Provide the [x, y] coordinate of the cell's center where the given text is located.  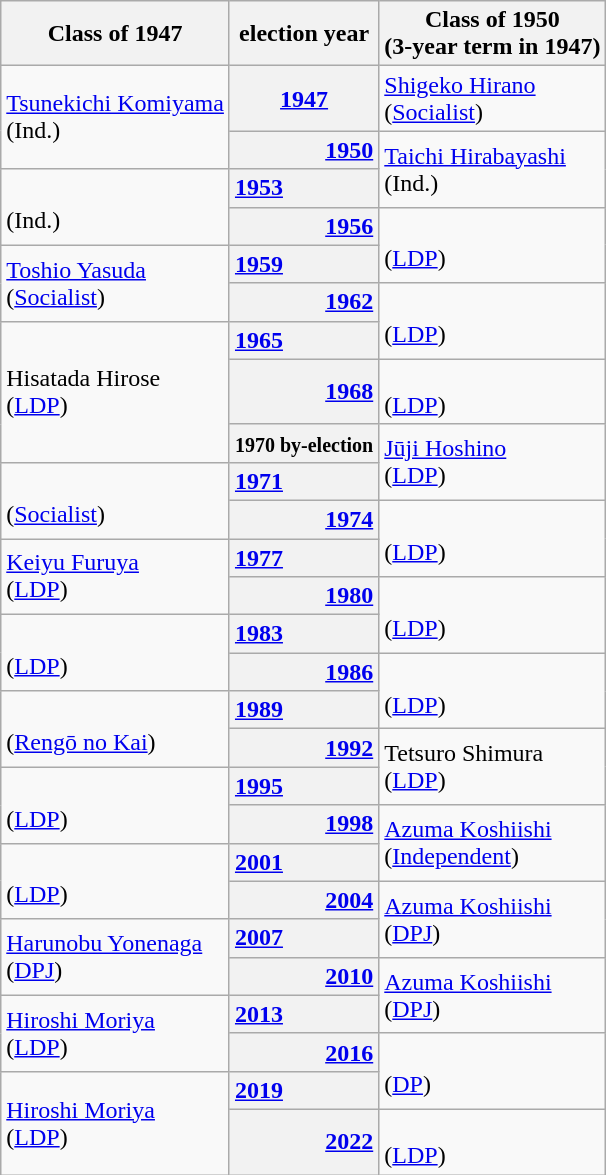
1998 [304, 824]
Shigeko Hirano(Socialist) [492, 98]
election year [304, 34]
2022 [304, 1142]
1965 [304, 340]
2004 [304, 900]
Harunobu Yonenaga(DPJ) [116, 957]
2016 [304, 1052]
Tsunekichi Komiyama(Ind.) [116, 118]
2010 [304, 976]
Azuma Koshiishi(Independent) [492, 843]
1959 [304, 264]
1983 [304, 634]
1986 [304, 672]
2001 [304, 862]
1962 [304, 302]
Class of 1950(3-year term in 1947) [492, 34]
1974 [304, 519]
(Ind.) [116, 207]
1971 [304, 481]
2013 [304, 1014]
Jūji Hoshino(LDP) [492, 462]
(Socialist) [116, 500]
1980 [304, 596]
1968 [304, 392]
1992 [304, 748]
Tetsuro Shimura(LDP) [492, 767]
1970 by-election [304, 443]
(Rengō no Kai) [116, 729]
Class of 1947 [116, 34]
1989 [304, 710]
1977 [304, 557]
1956 [304, 226]
1953 [304, 188]
2019 [304, 1090]
1995 [304, 786]
2007 [304, 938]
(DP) [492, 1071]
Hisatada Hirose(LDP) [116, 392]
1947 [304, 98]
Toshio Yasuda(Socialist) [116, 283]
Keiyu Furuya(LDP) [116, 576]
1950 [304, 150]
Taichi Hirabayashi(Ind.) [492, 169]
